Locate the cell with the specified text and output its (x, y) center coordinate. 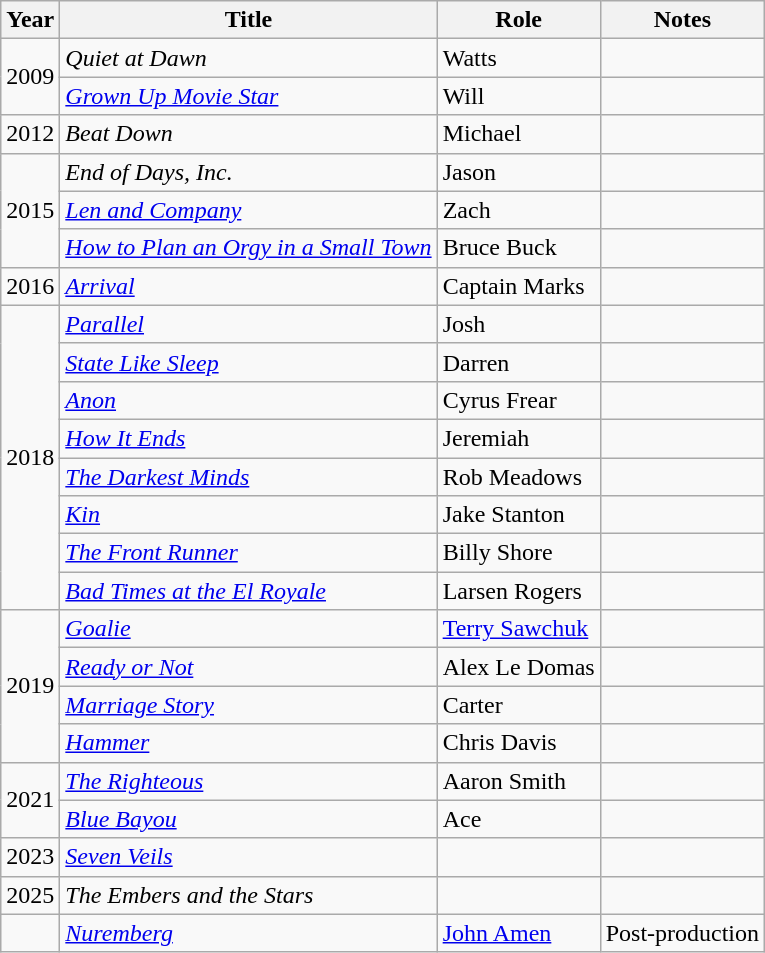
2019 (30, 686)
Ready or Not (248, 667)
Grown Up Movie Star (248, 96)
Parallel (248, 324)
Notes (682, 20)
Will (518, 96)
Aaron Smith (518, 781)
Role (518, 20)
Zach (518, 210)
Josh (518, 324)
2021 (30, 800)
Billy Shore (518, 553)
Arrival (248, 286)
Goalie (248, 629)
Anon (248, 400)
2023 (30, 857)
Beat Down (248, 134)
How It Ends (248, 438)
Nuremberg (248, 933)
2015 (30, 210)
Post-production (682, 933)
Captain Marks (518, 286)
Carter (518, 705)
Title (248, 20)
Jeremiah (518, 438)
Darren (518, 362)
Michael (518, 134)
Cyrus Frear (518, 400)
Watts (518, 58)
The Darkest Minds (248, 477)
Blue Bayou (248, 819)
Ace (518, 819)
Terry Sawchuk (518, 629)
2025 (30, 895)
Bruce Buck (518, 248)
Rob Meadows (518, 477)
Jason (518, 172)
End of Days, Inc. (248, 172)
How to Plan an Orgy in a Small Town (248, 248)
Hammer (248, 743)
Bad Times at the El Royale (248, 591)
Seven Veils (248, 857)
Larsen Rogers (518, 591)
John Amen (518, 933)
2012 (30, 134)
2018 (30, 457)
The Front Runner (248, 553)
Marriage Story (248, 705)
Quiet at Dawn (248, 58)
Kin (248, 515)
The Righteous (248, 781)
Jake Stanton (518, 515)
Alex Le Domas (518, 667)
Len and Company (248, 210)
Chris Davis (518, 743)
Year (30, 20)
2009 (30, 77)
The Embers and the Stars (248, 895)
State Like Sleep (248, 362)
2016 (30, 286)
